Return the [X, Y] coordinate for the center point of the cell that contains the specified text.  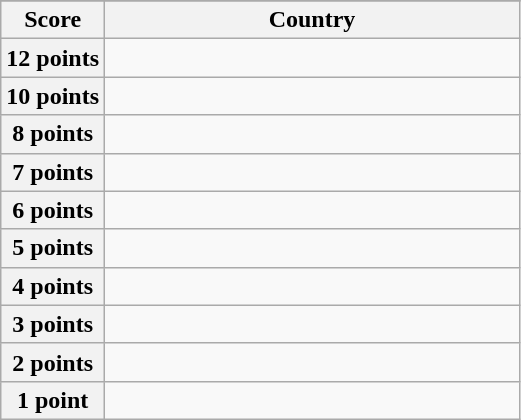
7 points [53, 172]
6 points [53, 210]
5 points [53, 248]
12 points [53, 58]
10 points [53, 96]
4 points [53, 286]
Country [312, 20]
Score [53, 20]
8 points [53, 134]
2 points [53, 362]
1 point [53, 400]
3 points [53, 324]
